Return the (X, Y) coordinate for the center point of the cell that contains the specified text.  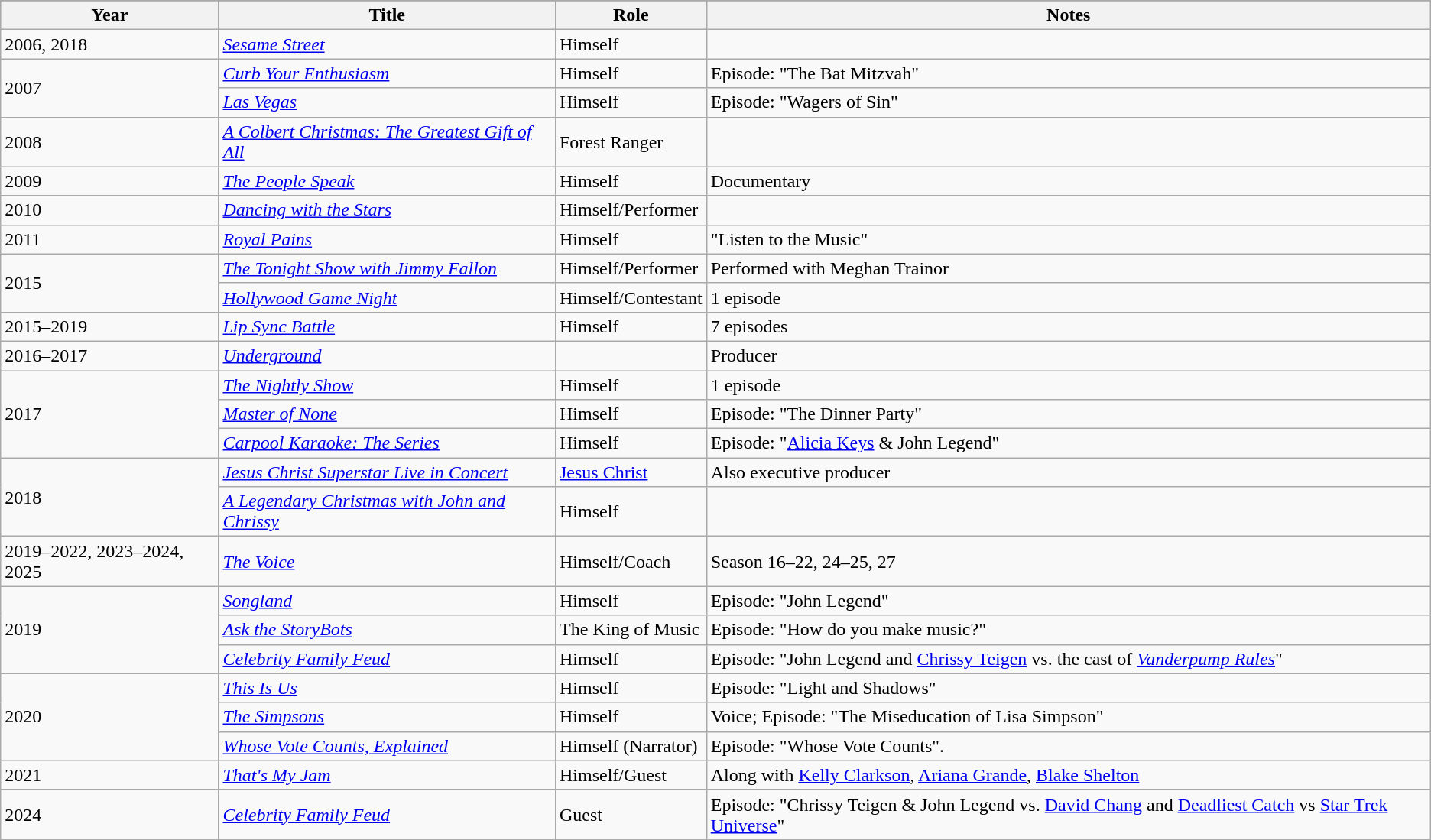
Documentary (1069, 181)
Himself/Guest (631, 775)
This Is Us (387, 688)
Also executive producer (1069, 472)
2015 (110, 283)
Guest (631, 815)
Himself/Coach (631, 561)
Episode: "Whose Vote Counts". (1069, 746)
Las Vegas (387, 102)
Performed with Meghan Trainor (1069, 268)
Ask the StoryBots (387, 630)
Episode: "The Bat Mitzvah" (1069, 73)
Jesus Christ (631, 472)
The Voice (387, 561)
Hollywood Game Night (387, 297)
2008 (110, 142)
Carpool Karaoke: The Series (387, 443)
That's My Jam (387, 775)
"Listen to the Music" (1069, 239)
Year (110, 15)
Season 16–22, 24–25, 27 (1069, 561)
Curb Your Enthusiasm (387, 73)
Royal Pains (387, 239)
Underground (387, 355)
2017 (110, 414)
Lip Sync Battle (387, 326)
Episode: "Wagers of Sin" (1069, 102)
Voice; Episode: "The Miseducation of Lisa Simpson" (1069, 717)
2007 (110, 88)
2020 (110, 717)
2016–2017 (110, 355)
A Legendary Christmas with John and Chrissy (387, 512)
Title (387, 15)
The Nightly Show (387, 384)
Whose Vote Counts, Explained (387, 746)
Songland (387, 601)
Master of None (387, 414)
The Tonight Show with Jimmy Fallon (387, 268)
A Colbert Christmas: The Greatest Gift of All (387, 142)
Producer (1069, 355)
The King of Music (631, 630)
Dancing with the Stars (387, 210)
2019 (110, 630)
Forest Ranger (631, 142)
2011 (110, 239)
Himself/Contestant (631, 297)
Episode: "John Legend and Chrissy Teigen vs. the cast of Vanderpump Rules" (1069, 659)
2006, 2018 (110, 44)
2019–2022, 2023–2024, 2025 (110, 561)
Episode: "Chrissy Teigen & John Legend vs. David Chang and Deadliest Catch vs Star Trek Universe" (1069, 815)
Himself (Narrator) (631, 746)
Jesus Christ Superstar Live in Concert (387, 472)
Notes (1069, 15)
2021 (110, 775)
2018 (110, 497)
Episode: "John Legend" (1069, 601)
Episode: "How do you make music?" (1069, 630)
Episode: "Alicia Keys & John Legend" (1069, 443)
2009 (110, 181)
Role (631, 15)
Along with Kelly Clarkson, Ariana Grande, Blake Shelton (1069, 775)
2010 (110, 210)
The Simpsons (387, 717)
Episode: "Light and Shadows" (1069, 688)
2015–2019 (110, 326)
The People Speak (387, 181)
7 episodes (1069, 326)
2024 (110, 815)
Episode: "The Dinner Party" (1069, 414)
Sesame Street (387, 44)
